Detect which cell encompasses the target text, then output its [X, Y] center coordinate. 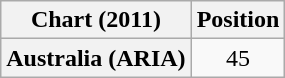
Australia (ARIA) [96, 58]
Chart (2011) [96, 20]
Position [238, 20]
45 [238, 58]
